Find where the given text appears and provide that cell's center as [X, Y] coordinate. 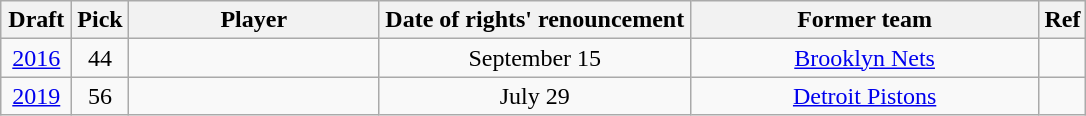
2019 [36, 96]
Ref [1062, 20]
September 15 [534, 58]
44 [100, 58]
56 [100, 96]
Pick [100, 20]
Detroit Pistons [864, 96]
Draft [36, 20]
2016 [36, 58]
Brooklyn Nets [864, 58]
Player [254, 20]
Date of rights' renouncement [534, 20]
Former team [864, 20]
July 29 [534, 96]
